Capture the cell that displays the provided text and extract its [X, Y] central coordinate. 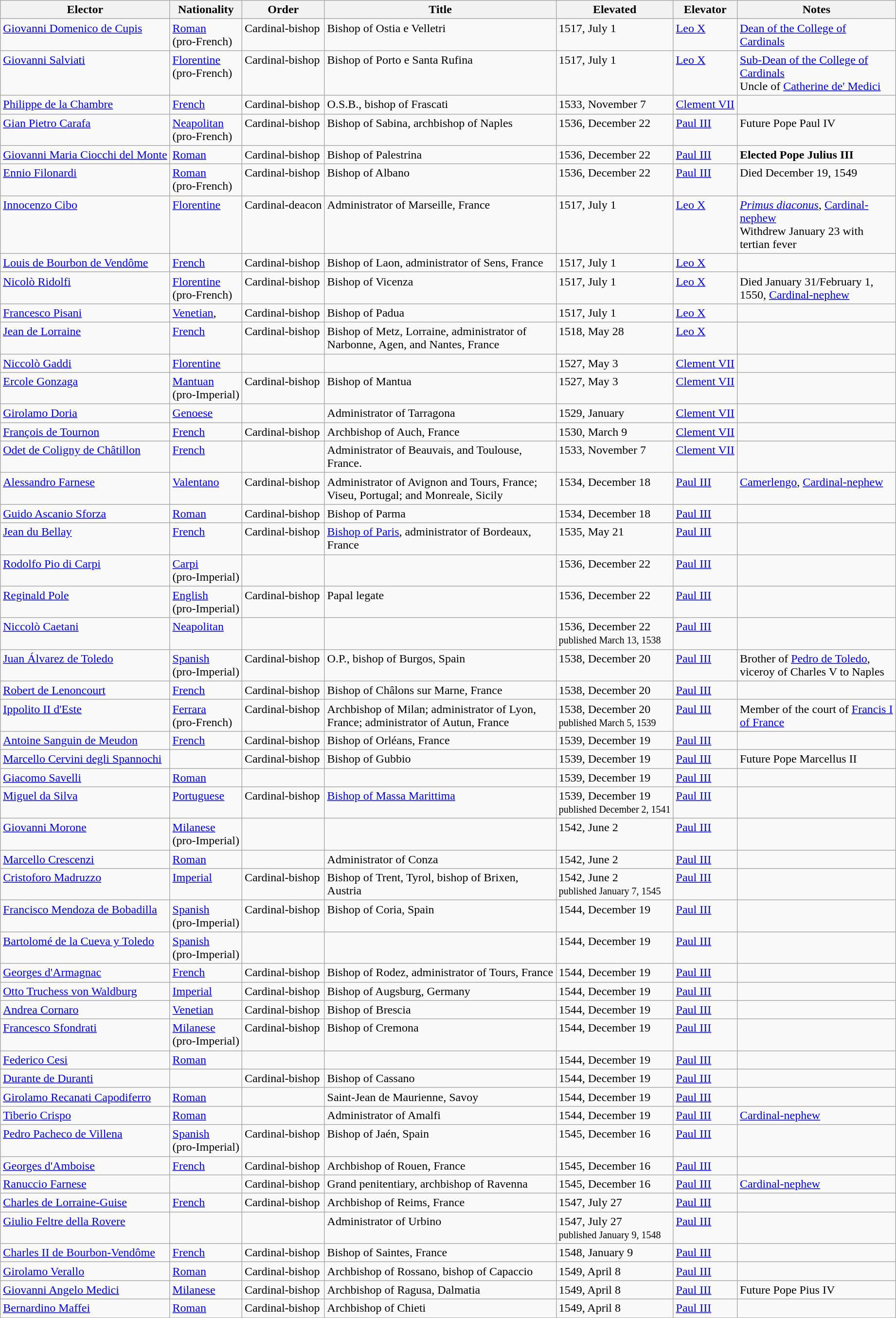
Administrator of Urbino [440, 1228]
Charles II de Bourbon-Vendôme [85, 1253]
Portuguese [206, 802]
Ennio Filonardi [85, 180]
Bishop of Padua [440, 313]
Administrator of Beauvais, and Toulouse, France. [440, 457]
Bishop of Ostia e Velletri [440, 35]
Title [440, 10]
Antoine Sanguin de Meudon [85, 740]
Order [283, 10]
Papal legate [440, 602]
Louis de Bourbon de Vendôme [85, 263]
Bernardino Maffei [85, 1308]
Giovanni Domenico de Cupis [85, 35]
Bartolomé de la Cueva y Toledo [85, 947]
Miguel da Silva [85, 802]
François de Tournon [85, 432]
Francesco Pisani [85, 313]
Saint-Jean de Maurienne, Savoy [440, 1097]
Ranuccio Farnese [85, 1184]
Gian Pietro Carafa [85, 129]
Archbishop of Rouen, France [440, 1166]
Nationality [206, 10]
Valentano [206, 488]
Mantuan(pro-Imperial) [206, 388]
Archbishop of Rossano, bishop of Capaccio [440, 1271]
Philippe de la Chambre [85, 105]
Andrea Cornaro [85, 1010]
Bishop of Châlons sur Marne, France [440, 690]
Venetian [206, 1010]
Primus diaconus, Cardinal-nephewWithdrew January 23 with tertian fever [816, 225]
Venetian, [206, 313]
Odet de Coligny de Châtillon [85, 457]
Tiberio Crispo [85, 1115]
Bishop of Porto e Santa Rufina [440, 73]
Died January 31/February 1, 1550, Cardinal-nephew [816, 288]
Administrator of Marseille, France [440, 225]
Bishop of Palestrina [440, 155]
Bishop of Augsburg, Germany [440, 991]
Bishop of Metz, Lorraine, administrator of Narbonne, Agen, and Nantes, France [440, 338]
Marcello Crescenzi [85, 859]
Genoese [206, 413]
Bishop of Brescia [440, 1010]
Robert de Lenoncourt [85, 690]
Georges d'Armagnac [85, 973]
1538, December 20published March 5, 1539 [615, 715]
Bishop of Jaén, Spain [440, 1140]
1539, December 19published December 2, 1541 [615, 802]
1530, March 9 [615, 432]
Girolamo Recanati Capodiferro [85, 1097]
Pedro Pacheco de Villena [85, 1140]
Bishop of Cassano [440, 1078]
1535, May 21 [615, 539]
Administrator of Tarragona [440, 413]
Elector [85, 10]
Future Pope Pius IV [816, 1290]
Notes [816, 10]
Archbishop of Ragusa, Dalmatia [440, 1290]
Elevated [615, 10]
1518, May 28 [615, 338]
Giovanni Morone [85, 835]
Bishop of Vicenza [440, 288]
Cristoforo Madruzzo [85, 884]
Niccolò Caetani [85, 633]
Bishop of Parma [440, 514]
Giulio Feltre della Rovere [85, 1228]
Bishop of Albano [440, 180]
Bishop of Gubbio [440, 759]
Camerlengo, Cardinal-nephew [816, 488]
Bishop of Sabina, archbishop of Naples [440, 129]
1536, December 22published March 13, 1538 [615, 633]
Bishop of Coria, Spain [440, 916]
1542, June 2published January 7, 1545 [615, 884]
Elevator [705, 10]
Guido Ascanio Sforza [85, 514]
Innocenzo Cibo [85, 225]
Jean de Lorraine [85, 338]
Ferrara(pro-French) [206, 715]
Marcello Cervini degli Spannochi [85, 759]
Archbishop of Milan; administrator of Lyon, France; administrator of Autun, France [440, 715]
Jean du Bellay [85, 539]
Rodolfo Pio di Carpi [85, 570]
Neapolitan [206, 633]
Grand penitentiary, archbishop of Ravenna [440, 1184]
Member of the court of Francis I of France [816, 715]
O.S.B., bishop of Frascati [440, 105]
Girolamo Verallo [85, 1271]
Girolamo Doria [85, 413]
Bishop of Rodez, administrator of Tours, France [440, 973]
English(pro-Imperial) [206, 602]
Charles de Lorraine-Guise [85, 1203]
Future Pope Marcellus II [816, 759]
Reginald Pole [85, 602]
Nicolò Ridolfi [85, 288]
Niccolò Gaddi [85, 363]
Bishop of Laon, administrator of Sens, France [440, 263]
Archbishop of Chieti [440, 1308]
Bishop of Orléans, France [440, 740]
Giovanni Angelo Medici [85, 1290]
Federico Cesi [85, 1060]
Archbishop of Auch, France [440, 432]
Bishop of Cremona [440, 1035]
Bishop of Trent, Tyrol, bishop of Brixen, Austria [440, 884]
Francisco Mendoza de Bobadilla [85, 916]
Georges d'Amboise [85, 1166]
1547, July 27 [615, 1203]
Otto Truchess von Waldburg [85, 991]
Died December 19, 1549 [816, 180]
Francesco Sfondrati [85, 1035]
O.P., bishop of Burgos, Spain [440, 665]
Milanese [206, 1290]
Brother of Pedro de Toledo, viceroy of Charles V to Naples [816, 665]
Giovanni Salviati [85, 73]
Carpi(pro-Imperial) [206, 570]
Administrator of Conza [440, 859]
1547, July 27published January 9, 1548 [615, 1228]
Future Pope Paul IV [816, 129]
Alessandro Farnese [85, 488]
Neapolitan(pro-French) [206, 129]
Giacomo Savelli [85, 778]
Elected Pope Julius III [816, 155]
Administrator of Amalfi [440, 1115]
Sub-Dean of the College of CardinalsUncle of Catherine de' Medici [816, 73]
Dean of the College of Cardinals [816, 35]
Ippolito II d'Este [85, 715]
Cardinal-deacon [283, 225]
Bishop of Saintes, France [440, 1253]
Archbishop of Reims, France [440, 1203]
Bishop of Massa Marittima [440, 802]
1529, January [615, 413]
Ercole Gonzaga [85, 388]
Juan Álvarez de Toledo [85, 665]
Bishop of Paris, administrator of Bordeaux, France [440, 539]
1548, January 9 [615, 1253]
Giovanni Maria Ciocchi del Monte [85, 155]
Bishop of Mantua [440, 388]
Durante de Duranti [85, 1078]
Administrator of Avignon and Tours, France; Viseu, Portugal; and Monreale, Sicily [440, 488]
